Scan for the cell matching the given text and deliver its [x, y] coordinate at center. 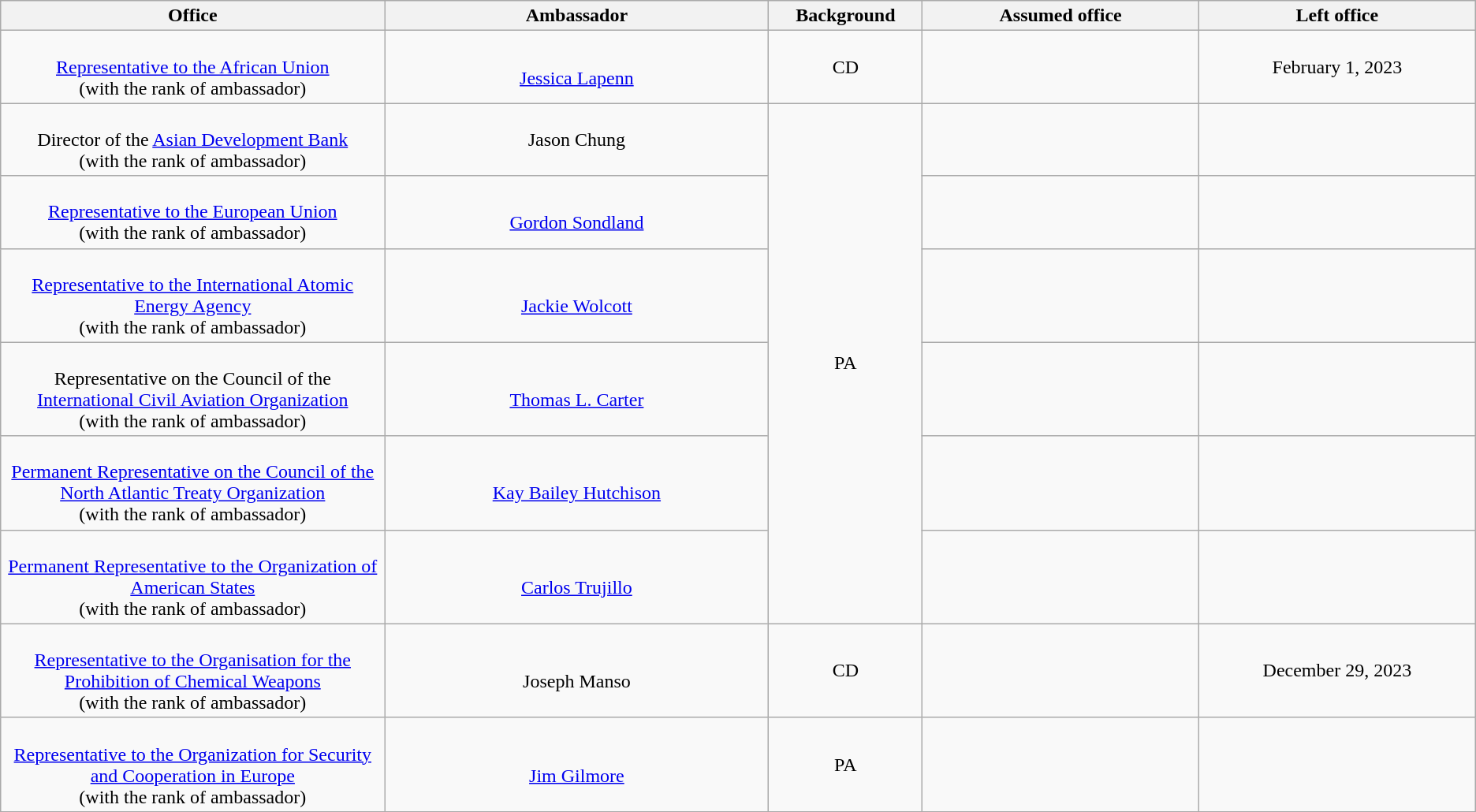
Left office [1337, 16]
Representative to the Organization for Security and Cooperation in Europe(with the rank of ambassador) [192, 765]
Director of the Asian Development Bank(with the rank of ambassador) [192, 140]
Representative on the Council of the International Civil Aviation Organization(with the rank of ambassador) [192, 389]
Carlos Trujillo [577, 577]
Background [845, 16]
Permanent Representative to the Organization of American States(with the rank of ambassador) [192, 577]
Gordon Sondland [577, 212]
Permanent Representative on the Council of the North Atlantic Treaty Organization(with the rank of ambassador) [192, 482]
Joseph Manso [577, 670]
Jessica Lapenn [577, 67]
Jackie Wolcott [577, 295]
Representative to the Organisation for the Prohibition of Chemical Weapons(with the rank of ambassador) [192, 670]
Representative to the African Union(with the rank of ambassador) [192, 67]
Kay Bailey Hutchison [577, 482]
December 29, 2023 [1337, 670]
Assumed office [1061, 16]
Ambassador [577, 16]
Representative to the International Atomic Energy Agency(with the rank of ambassador) [192, 295]
February 1, 2023 [1337, 67]
Thomas L. Carter [577, 389]
Office [192, 16]
Representative to the European Union(with the rank of ambassador) [192, 212]
Jim Gilmore [577, 765]
Jason Chung [577, 140]
